Find where the given text appears and provide that cell's center as (x, y) coordinate. 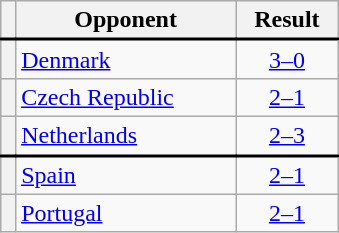
2–3 (288, 136)
Spain (126, 174)
Result (288, 20)
Opponent (126, 20)
3–0 (288, 60)
Czech Republic (126, 97)
Netherlands (126, 136)
Portugal (126, 213)
Denmark (126, 60)
